Search for the cell housing the specified text and yield its (X, Y) center coordinate. 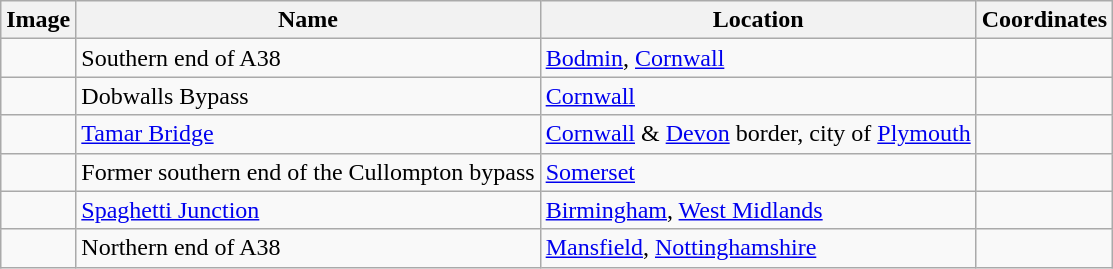
Cornwall & Devon border, city of Plymouth (758, 134)
Coordinates (1044, 20)
Northern end of A38 (308, 248)
Bodmin, Cornwall (758, 58)
Spaghetti Junction (308, 210)
Tamar Bridge (308, 134)
Southern end of A38 (308, 58)
Cornwall (758, 96)
Mansfield, Nottinghamshire (758, 248)
Image (38, 20)
Former southern end of the Cullompton bypass (308, 172)
Birmingham, West Midlands (758, 210)
Name (308, 20)
Location (758, 20)
Dobwalls Bypass (308, 96)
Somerset (758, 172)
